Determine the (x, y) coordinate at the center of the cell enclosing the given text.  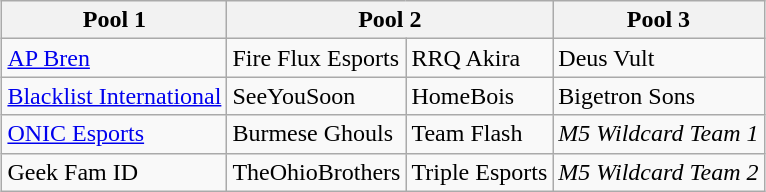
Deus Vult (658, 58)
Team Flash (480, 134)
Fire Flux Esports (316, 58)
Pool 2 (390, 20)
TheOhioBrothers (316, 172)
Blacklist International (114, 96)
RRQ Akira (480, 58)
Geek Fam ID (114, 172)
SeeYouSoon (316, 96)
Pool 1 (114, 20)
Bigetron Sons (658, 96)
M5 Wildcard Team 2 (658, 172)
Triple Esports (480, 172)
Pool 3 (658, 20)
AP Bren (114, 58)
ONIC Esports (114, 134)
Burmese Ghouls (316, 134)
M5 Wildcard Team 1 (658, 134)
HomeBois (480, 96)
